Provide the (x, y) coordinate of the cell's center where the given text is located.  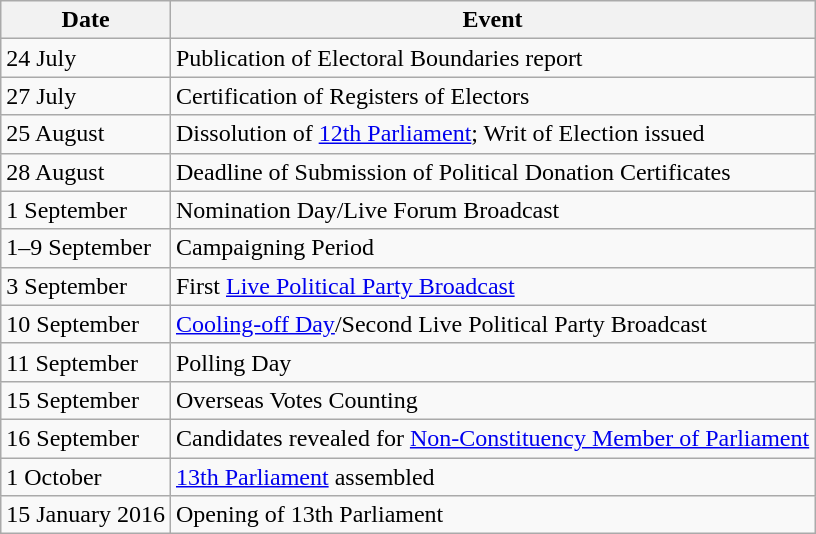
3 September (86, 286)
Date (86, 20)
15 January 2016 (86, 515)
Opening of 13th Parliament (492, 515)
Event (492, 20)
Campaigning Period (492, 248)
Certification of Registers of Electors (492, 96)
Candidates revealed for Non-Constituency Member of Parliament (492, 438)
28 August (86, 172)
10 September (86, 324)
27 July (86, 96)
Publication of Electoral Boundaries report (492, 58)
13th Parliament assembled (492, 477)
Polling Day (492, 362)
Nomination Day/Live Forum Broadcast (492, 210)
15 September (86, 400)
1 October (86, 477)
11 September (86, 362)
Dissolution of 12th Parliament; Writ of Election issued (492, 134)
25 August (86, 134)
Deadline of Submission of Political Donation Certificates (492, 172)
First Live Political Party Broadcast (492, 286)
1 September (86, 210)
1–9 September (86, 248)
16 September (86, 438)
Overseas Votes Counting (492, 400)
24 July (86, 58)
Cooling-off Day/Second Live Political Party Broadcast (492, 324)
